Provide the [X, Y] coordinate of the cell's center where the given text is located.  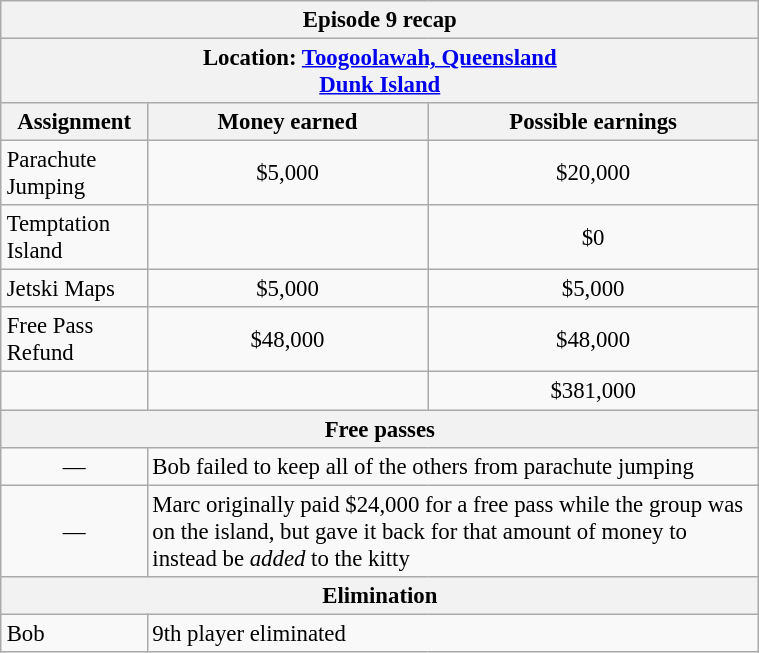
$20,000 [593, 174]
9th player eliminated [452, 633]
Free Pass Refund [74, 340]
Bob failed to keep all of the others from parachute jumping [452, 466]
Temptation Island [74, 238]
Jetski Maps [74, 289]
Money earned [288, 122]
Bob [74, 633]
$381,000 [593, 391]
Episode 9 recap [380, 20]
Location: Toogoolawah, QueenslandDunk Island [380, 70]
Assignment [74, 122]
$0 [593, 238]
Parachute Jumping [74, 174]
Elimination [380, 595]
Free passes [380, 429]
Possible earnings [593, 122]
